From the cell containing the given text, extract its center point as [x, y] coordinate. 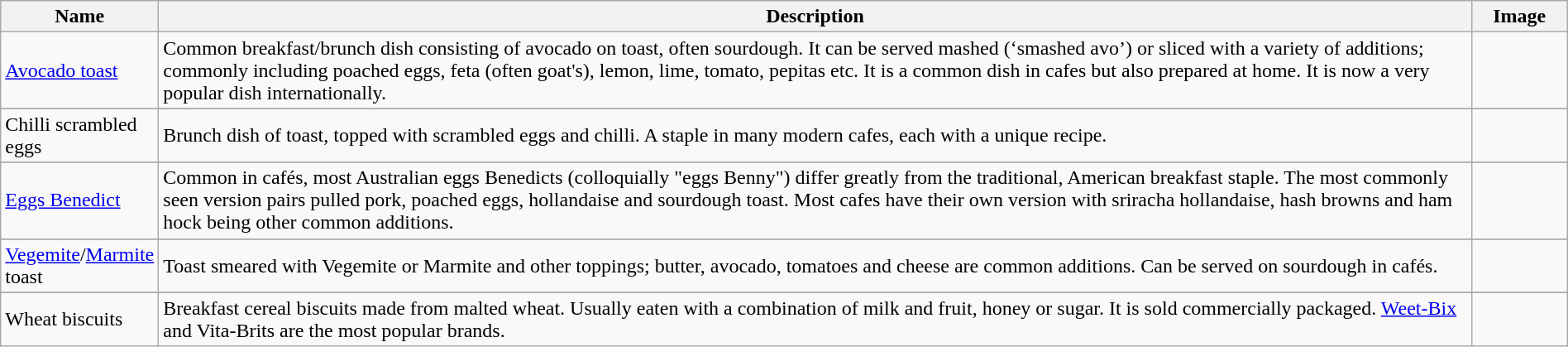
Image [1519, 17]
Description [815, 17]
Chilli scrambled eggs [79, 136]
Name [79, 17]
Eggs Benedict [79, 200]
Vegemite/Marmite toast [79, 265]
Brunch dish of toast, topped with scrambled eggs and chilli. A staple in many modern cafes, each with a unique recipe. [815, 136]
Wheat biscuits [79, 320]
Avocado toast [79, 70]
